Scan for the cell matching the given text and deliver its [x, y] coordinate at center. 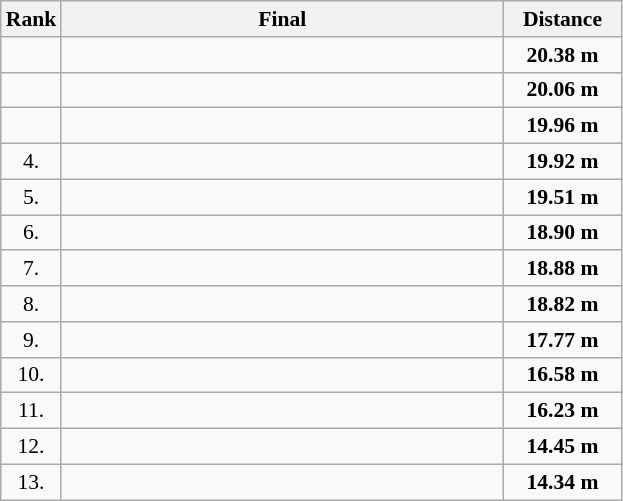
16.23 m [562, 411]
19.96 m [562, 126]
18.90 m [562, 233]
11. [32, 411]
9. [32, 340]
Rank [32, 19]
10. [32, 375]
20.38 m [562, 55]
17.77 m [562, 340]
Final [282, 19]
7. [32, 269]
14.45 m [562, 447]
18.88 m [562, 269]
12. [32, 447]
20.06 m [562, 90]
5. [32, 197]
14.34 m [562, 482]
19.51 m [562, 197]
6. [32, 233]
4. [32, 162]
13. [32, 482]
18.82 m [562, 304]
8. [32, 304]
16.58 m [562, 375]
Distance [562, 19]
19.92 m [562, 162]
